Find where the given text appears and provide that cell's center as [x, y] coordinate. 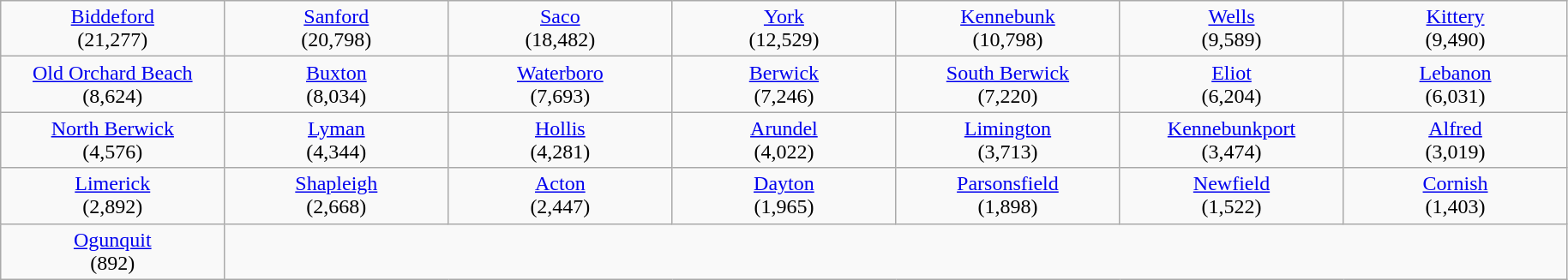
North Berwick (4,576) [113, 140]
York (12,529) [784, 29]
Kittery (9,490) [1456, 29]
Sanford (20,798) [336, 29]
South Berwick (7,220) [1008, 84]
Lebanon (6,031) [1456, 84]
Biddeford (21,277) [113, 29]
Parsonsfield (1,898) [1008, 195]
Eliot (6,204) [1231, 84]
Limerick (2,892) [113, 195]
Hollis (4,281) [561, 140]
Old Orchard Beach (8,624) [113, 84]
Acton (2,447) [561, 195]
Waterboro (7,693) [561, 84]
Lyman (4,344) [336, 140]
Limington (3,713) [1008, 140]
Saco (18,482) [561, 29]
Berwick (7,246) [784, 84]
Ogunquit (892) [113, 252]
Cornish (1,403) [1456, 195]
Arundel (4,022) [784, 140]
Buxton (8,034) [336, 84]
Shapleigh (2,668) [336, 195]
Kennebunkport (3,474) [1231, 140]
Wells (9,589) [1231, 29]
Dayton (1,965) [784, 195]
Kennebunk (10,798) [1008, 29]
Alfred (3,019) [1456, 140]
Newfield (1,522) [1231, 195]
